Locate the cell with the specified text and output its (X, Y) center coordinate. 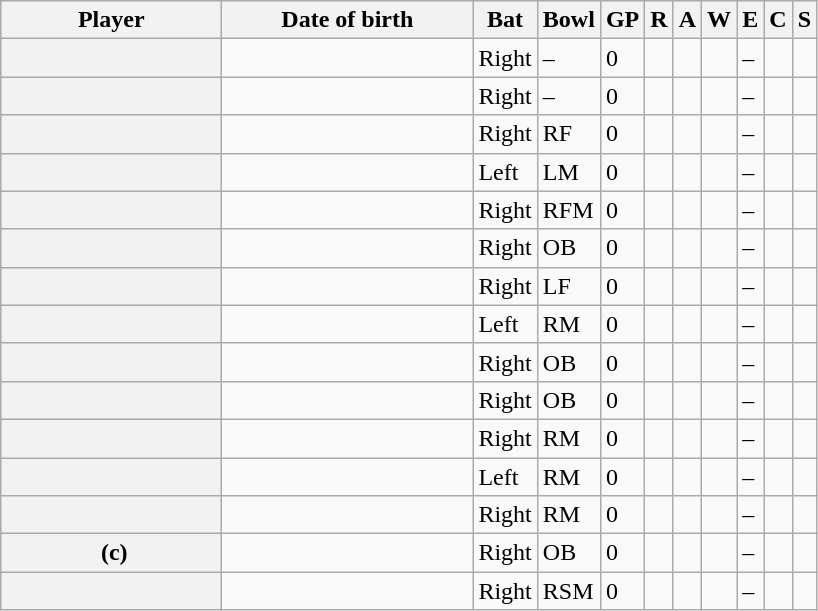
W (720, 20)
LM (568, 172)
S (804, 20)
A (687, 20)
C (778, 20)
LF (568, 286)
(c) (112, 553)
Player (112, 20)
RFM (568, 210)
RF (568, 134)
Bowl (568, 20)
RSM (568, 591)
Date of birth (348, 20)
E (750, 20)
R (659, 20)
GP (622, 20)
Bat (505, 20)
